Identify which cell holds the provided text, then report its (X, Y) central coordinate. 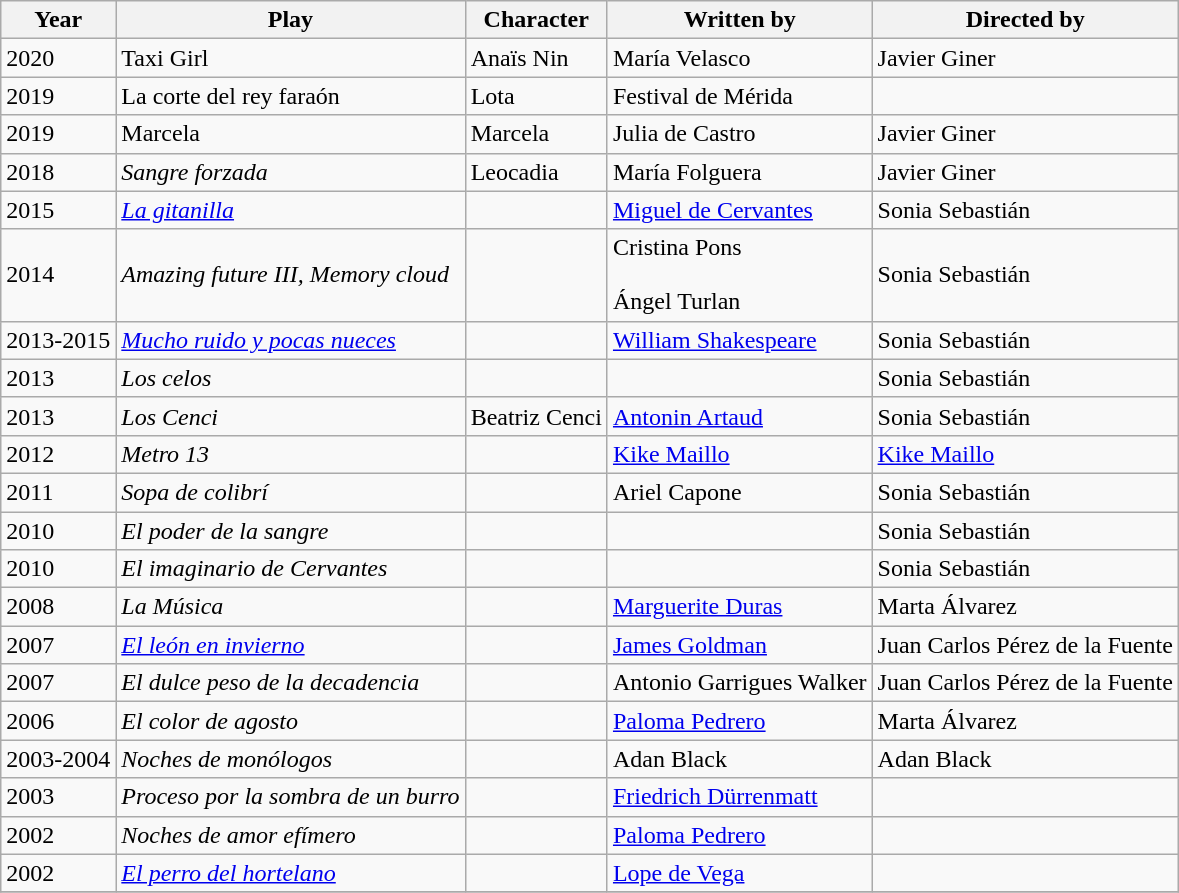
2018 (58, 172)
Ariel Capone (740, 492)
Miguel de Cervantes (740, 210)
2015 (58, 210)
2020 (58, 58)
Leocadia (536, 172)
Anaïs Nin (536, 58)
2013-2015 (58, 340)
La Música (290, 607)
Written by (740, 20)
El color de agosto (290, 721)
El perro del hortelano (290, 873)
Antonin Artaud (740, 416)
2008 (58, 607)
Beatriz Cenci (536, 416)
Sopa de colibrí (290, 492)
2003-2004 (58, 759)
Marguerite Duras (740, 607)
Cristina PonsÁngel Turlan (740, 275)
Year (58, 20)
El imaginario de Cervantes (290, 569)
2014 (58, 275)
La corte del rey faraón (290, 96)
María Folguera (740, 172)
El poder de la sangre (290, 531)
William Shakespeare (740, 340)
La gitanilla (290, 210)
Character (536, 20)
El león en invierno (290, 645)
Antonio Garrigues Walker (740, 683)
El dulce peso de la decadencia (290, 683)
Los Cenci (290, 416)
Directed by (1025, 20)
María Velasco (740, 58)
Play (290, 20)
Sangre forzada (290, 172)
Lota (536, 96)
Los celos (290, 378)
2003 (58, 797)
James Goldman (740, 645)
Metro 13 (290, 454)
Friedrich Dürrenmatt (740, 797)
Noches de amor efímero (290, 835)
2012 (58, 454)
Festival de Mérida (740, 96)
Lope de Vega (740, 873)
Noches de monólogos (290, 759)
Taxi Girl (290, 58)
2011 (58, 492)
Julia de Castro (740, 134)
2006 (58, 721)
Amazing future III, Memory cloud (290, 275)
Proceso por la sombra de un burro (290, 797)
Mucho ruido y pocas nueces (290, 340)
